Determine the (X, Y) coordinate at the center of the cell enclosing the given text.  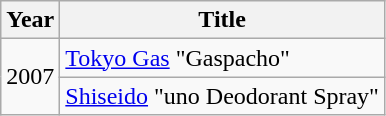
Shiseido "uno Deodorant Spray" (222, 96)
2007 (30, 77)
Year (30, 20)
Title (222, 20)
Tokyo Gas "Gaspacho" (222, 58)
